Return the [x, y] coordinate for the center point of the cell that contains the specified text.  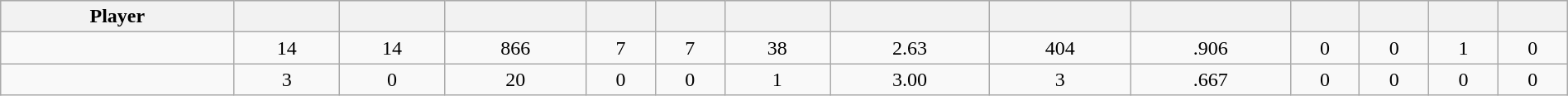
Player [117, 17]
.906 [1211, 48]
.667 [1211, 79]
866 [516, 48]
404 [1060, 48]
38 [777, 48]
2.63 [910, 48]
20 [516, 79]
3.00 [910, 79]
